Search for the cell housing the specified text and yield its [x, y] center coordinate. 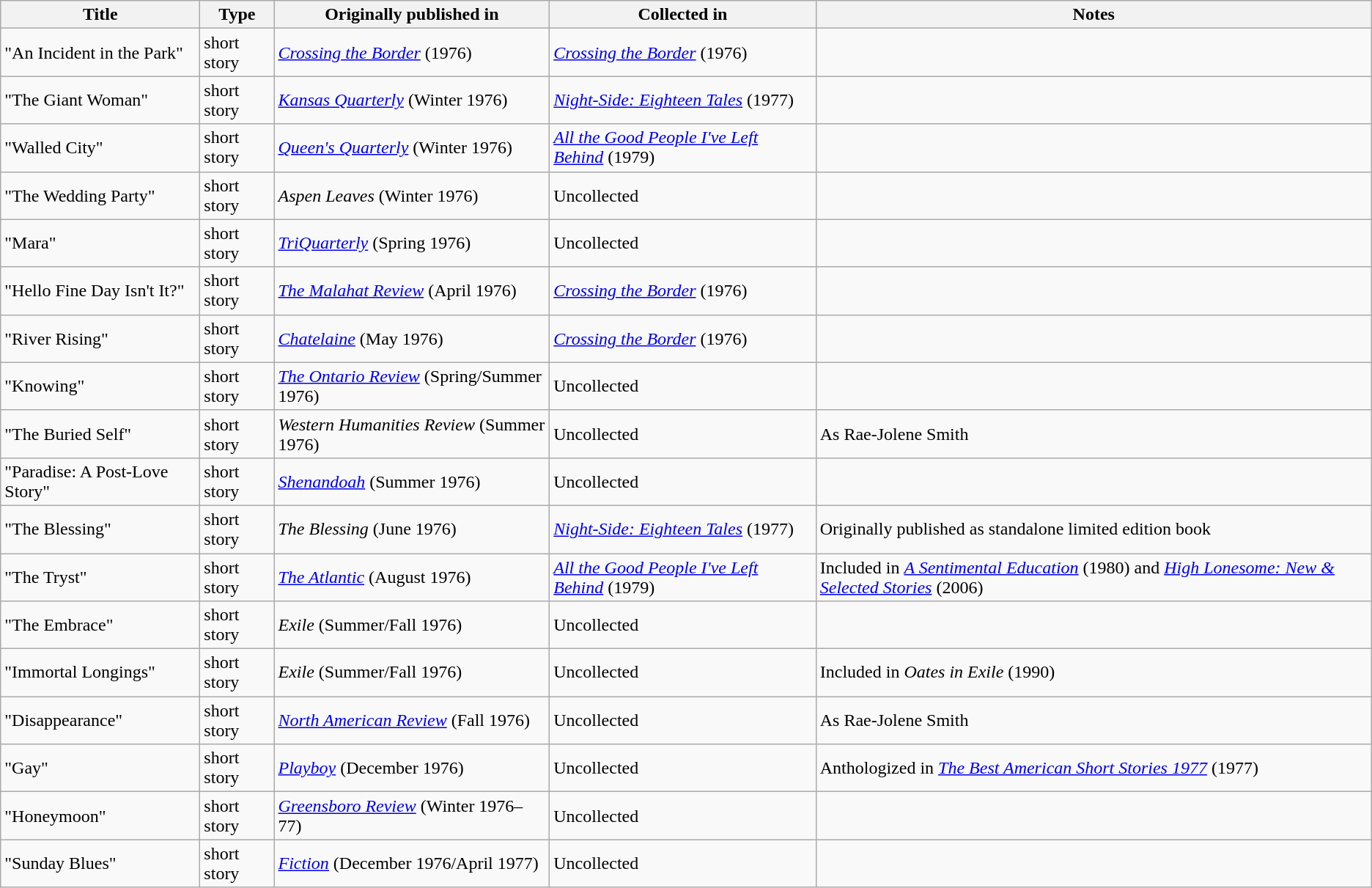
Originally published in [412, 15]
Included in A Sentimental Education (1980) and High Lonesome: New & Selected Stories (2006) [1093, 576]
Aspen Leaves (Winter 1976) [412, 195]
Notes [1093, 15]
Included in Oates in Exile (1990) [1093, 673]
The Blessing (June 1976) [412, 529]
"Walled City" [100, 148]
"Knowing" [100, 386]
The Malahat Review (April 1976) [412, 290]
The Ontario Review (Spring/Summer 1976) [412, 386]
"Gay" [100, 768]
"Mara" [100, 243]
"Paradise: A Post-Love Story" [100, 481]
Originally published as standalone limited edition book [1093, 529]
"The Tryst" [100, 576]
Title [100, 15]
"The Embrace" [100, 625]
Collected in [683, 15]
Chatelaine (May 1976) [412, 339]
Type [237, 15]
"The Buried Self" [100, 434]
"River Rising" [100, 339]
North American Review (Fall 1976) [412, 720]
Playboy (December 1976) [412, 768]
Anthologized in The Best American Short Stories 1977 (1977) [1093, 768]
"Sunday Blues" [100, 864]
"The Blessing" [100, 529]
Western Humanities Review (Summer 1976) [412, 434]
"The Wedding Party" [100, 195]
"Immortal Longings" [100, 673]
"An Incident in the Park" [100, 53]
Shenandoah (Summer 1976) [412, 481]
Kansas Quarterly (Winter 1976) [412, 100]
"Disappearance" [100, 720]
Greensboro Review (Winter 1976–77) [412, 815]
"Hello Fine Day Isn't It?" [100, 290]
The Atlantic (August 1976) [412, 576]
Fiction (December 1976/April 1977) [412, 864]
TriQuarterly (Spring 1976) [412, 243]
"Honeymoon" [100, 815]
"The Giant Woman" [100, 100]
Queen's Quarterly (Winter 1976) [412, 148]
